Search for the cell housing the specified text and yield its (X, Y) center coordinate. 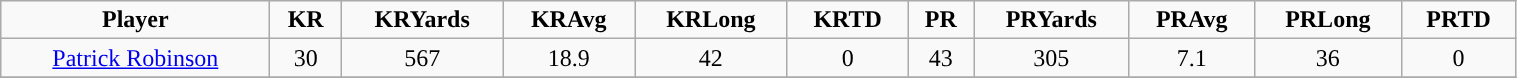
KRYards (422, 20)
PRTD (1458, 20)
18.9 (569, 58)
Patrick Robinson (136, 58)
567 (422, 58)
PR (940, 20)
30 (306, 58)
KRLong (712, 20)
42 (712, 58)
KRAvg (569, 20)
PRYards (1052, 20)
Player (136, 20)
7.1 (1192, 58)
KRTD (848, 20)
36 (1328, 58)
KR (306, 20)
305 (1052, 58)
43 (940, 58)
PRAvg (1192, 20)
PRLong (1328, 20)
